Extract the [x, y] coordinate from the center of the cell holding the provided text.  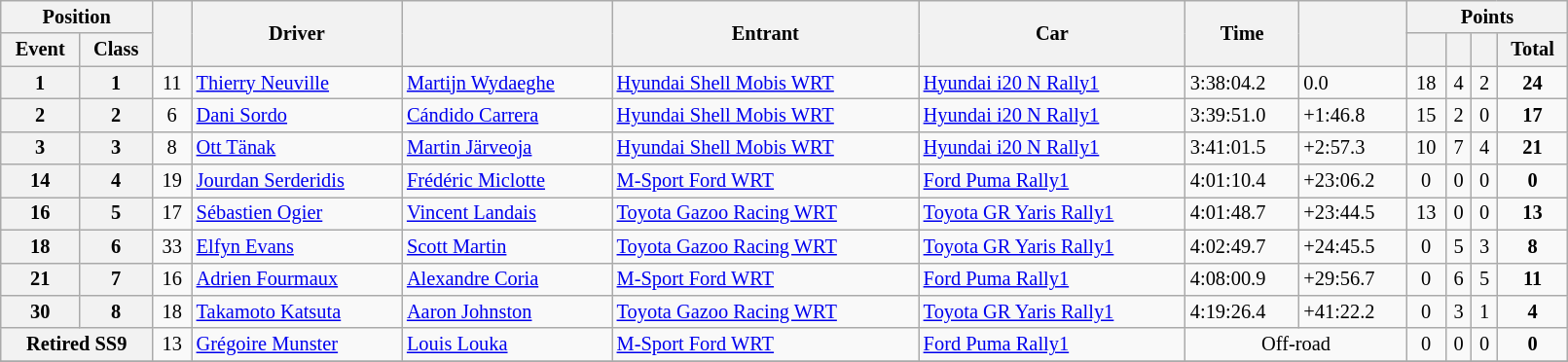
15 [1426, 115]
Cándido Carrera [507, 115]
Ott Tänak [297, 148]
Points [1487, 17]
Louis Louka [507, 344]
4:02:49.7 [1242, 246]
Off-road [1296, 344]
Alexandre Coria [507, 279]
19 [172, 181]
Frédéric Miclotte [507, 181]
Dani Sordo [297, 115]
Retired SS9 [77, 344]
14 [41, 181]
Class [117, 50]
Martijn Wydaeghe [507, 83]
Jourdan Serderidis [297, 181]
Driver [297, 33]
Event [41, 50]
3:41:01.5 [1242, 148]
0.0 [1353, 83]
3:38:04.2 [1242, 83]
4:01:10.4 [1242, 181]
4:08:00.9 [1242, 279]
+2:57.3 [1353, 148]
Total [1532, 50]
Thierry Neuville [297, 83]
4:19:26.4 [1242, 311]
Time [1242, 33]
30 [41, 311]
+23:06.2 [1353, 181]
Aaron Johnston [507, 311]
+24:45.5 [1353, 246]
Adrien Fourmaux [297, 279]
Entrant [765, 33]
24 [1532, 83]
Vincent Landais [507, 213]
Scott Martin [507, 246]
4:01:48.7 [1242, 213]
Elfyn Evans [297, 246]
10 [1426, 148]
+29:56.7 [1353, 279]
33 [172, 246]
3:39:51.0 [1242, 115]
Sébastien Ogier [297, 213]
Position [77, 17]
+41:22.2 [1353, 311]
Takamoto Katsuta [297, 311]
+23:44.5 [1353, 213]
Martin Järveoja [507, 148]
Car [1052, 33]
+1:46.8 [1353, 115]
Grégoire Munster [297, 344]
